Locate the cell with the specified text and output its [X, Y] center coordinate. 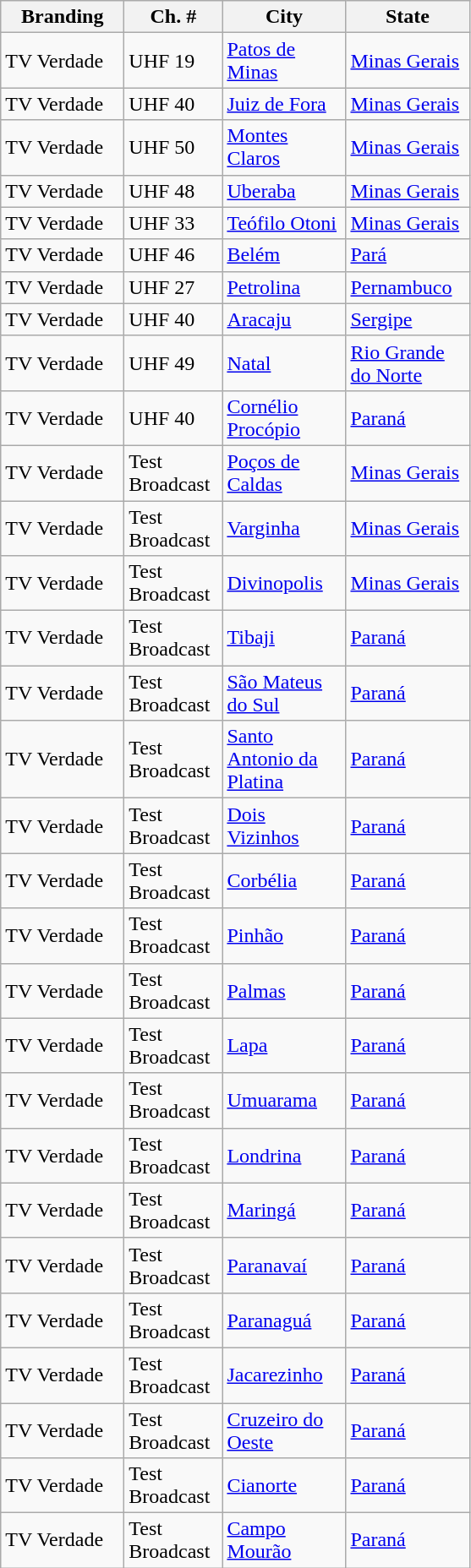
Aracaju [284, 319]
Jacarezinho [284, 1375]
UHF 49 [173, 363]
Dois Vizinhos [284, 826]
Montes Claros [284, 147]
Patos de Minas [284, 61]
Ch. # [173, 17]
Petrolina [284, 287]
Cianorte [284, 1485]
Londrina [284, 1156]
City [284, 17]
Palmas [284, 990]
Pernambuco [408, 287]
State [408, 17]
Tibaji [284, 639]
UHF 48 [173, 191]
Belém [284, 255]
São Mateus do Sul [284, 693]
UHF 33 [173, 223]
Pinhão [284, 936]
Sergipe [408, 319]
Campo Mourão [284, 1541]
Uberaba [284, 191]
UHF 46 [173, 255]
Juiz de Fora [284, 104]
Paranaguá [284, 1320]
Cornélio Procópio [284, 417]
Teófilo Otoni [284, 223]
Pará [408, 255]
Cruzeiro do Oeste [284, 1429]
UHF 27 [173, 287]
Corbélia [284, 880]
UHF 19 [173, 61]
Branding [63, 17]
Maringá [284, 1210]
Poços de Caldas [284, 473]
UHF 50 [173, 147]
Rio Grande do Norte [408, 363]
Santo Antonio da Platina [284, 759]
Varginha [284, 527]
Divinopolis [284, 583]
Umuarama [284, 1100]
Natal [284, 363]
Lapa [284, 1046]
Paranavaí [284, 1266]
